Output the [X, Y] coordinate of the center of the cell containing the given text.  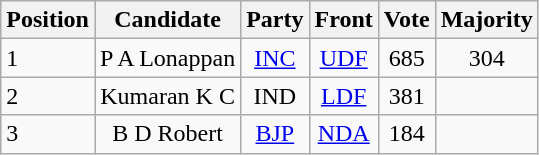
BJP [275, 134]
1 [48, 58]
2 [48, 96]
UDF [344, 58]
Candidate [167, 20]
304 [486, 58]
B D Robert [167, 134]
Position [48, 20]
NDA [344, 134]
INC [275, 58]
P A Lonappan [167, 58]
381 [406, 96]
Majority [486, 20]
685 [406, 58]
IND [275, 96]
Kumaran K C [167, 96]
LDF [344, 96]
184 [406, 134]
Front [344, 20]
Vote [406, 20]
3 [48, 134]
Party [275, 20]
